Find where the given text appears and provide that cell's center as (x, y) coordinate. 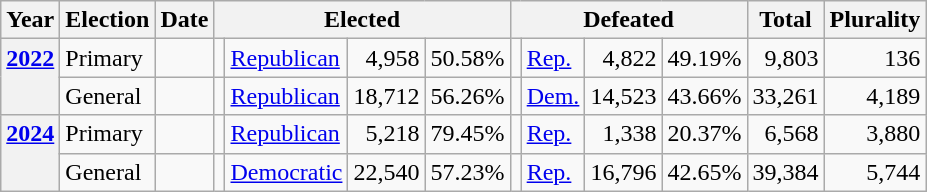
18,712 (386, 96)
49.19% (704, 58)
79.45% (468, 134)
14,523 (624, 96)
Elected (362, 20)
20.37% (704, 134)
Plurality (875, 20)
Total (786, 20)
5,218 (386, 134)
22,540 (386, 172)
Democratic (286, 172)
Year (30, 20)
9,803 (786, 58)
1,338 (624, 134)
43.66% (704, 96)
2022 (30, 77)
6,568 (786, 134)
56.26% (468, 96)
5,744 (875, 172)
2024 (30, 153)
Election (108, 20)
33,261 (786, 96)
42.65% (704, 172)
50.58% (468, 58)
Defeated (628, 20)
16,796 (624, 172)
3,880 (875, 134)
4,189 (875, 96)
Dem. (553, 96)
4,822 (624, 58)
136 (875, 58)
57.23% (468, 172)
Date (184, 20)
4,958 (386, 58)
39,384 (786, 172)
